From the cell containing the given text, extract its center point as (X, Y) coordinate. 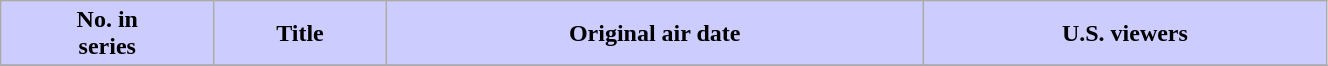
Title (300, 34)
U.S. viewers (1124, 34)
Original air date (654, 34)
No. inseries (108, 34)
